Output the [X, Y] coordinate of the center of the cell containing the given text.  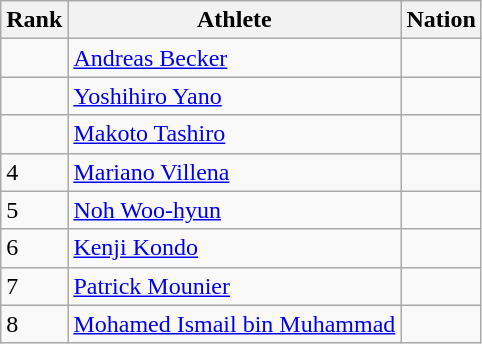
Noh Woo-hyun [234, 210]
Patrick Mounier [234, 286]
7 [34, 286]
6 [34, 248]
5 [34, 210]
4 [34, 172]
Makoto Tashiro [234, 134]
Andreas Becker [234, 58]
Athlete [234, 20]
Mariano Villena [234, 172]
8 [34, 324]
Yoshihiro Yano [234, 96]
Rank [34, 20]
Mohamed Ismail bin Muhammad [234, 324]
Nation [441, 20]
Kenji Kondo [234, 248]
